Search for the cell housing the specified text and yield its [X, Y] center coordinate. 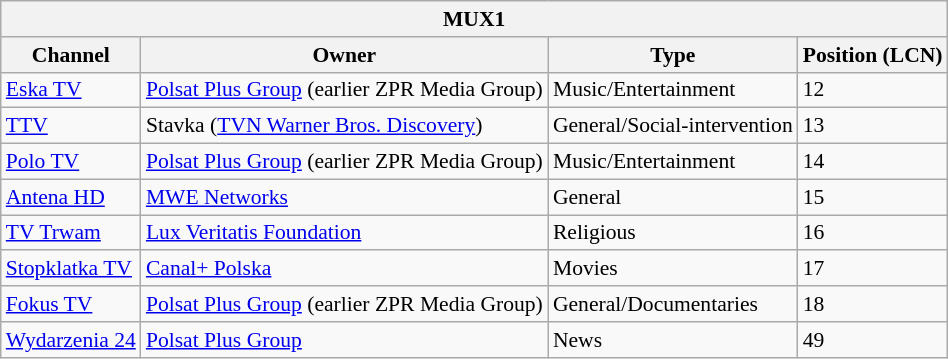
Position (LCN) [873, 55]
Polo TV [71, 162]
Type [673, 55]
14 [873, 162]
Channel [71, 55]
Lux Veritatis Foundation [344, 233]
Stopklatka TV [71, 269]
Owner [344, 55]
News [673, 340]
13 [873, 126]
18 [873, 304]
Religious [673, 233]
Eska TV [71, 90]
TV Trwam [71, 233]
12 [873, 90]
General/Documentaries [673, 304]
Canal+ Polska [344, 269]
TTV [71, 126]
Wydarzenia 24 [71, 340]
Movies [673, 269]
17 [873, 269]
MUX1 [474, 19]
Stavka (TVN Warner Bros. Discovery) [344, 126]
16 [873, 233]
General/Social-intervention [673, 126]
General [673, 197]
Fokus TV [71, 304]
Polsat Plus Group [344, 340]
Antena HD [71, 197]
49 [873, 340]
MWE Networks [344, 197]
15 [873, 197]
